Pinpoint the cell where the given text exists, returning its [x, y] midpoint coordinate. 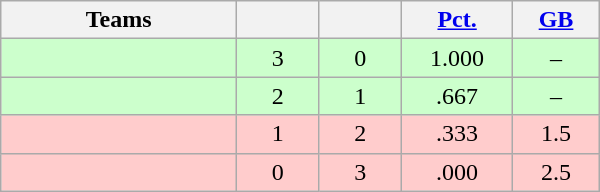
Teams [119, 20]
1.5 [556, 134]
1.000 [456, 58]
.333 [456, 134]
GB [556, 20]
.000 [456, 172]
2.5 [556, 172]
.667 [456, 96]
Pct. [456, 20]
